Output the (X, Y) coordinate of the center of the cell containing the given text.  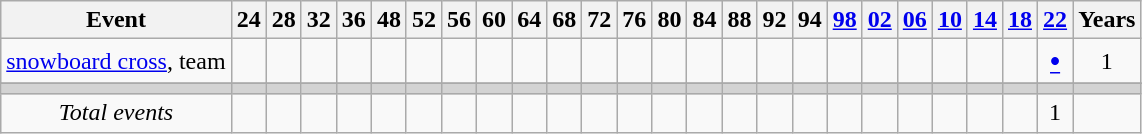
02 (880, 20)
22 (1056, 20)
36 (354, 20)
88 (740, 20)
60 (494, 20)
06 (914, 20)
14 (984, 20)
snowboard cross, team (116, 61)
28 (284, 20)
Years (1107, 20)
94 (810, 20)
• (1056, 61)
18 (1020, 20)
80 (670, 20)
72 (600, 20)
68 (564, 20)
84 (704, 20)
56 (458, 20)
76 (634, 20)
24 (248, 20)
98 (844, 20)
Event (116, 20)
92 (774, 20)
48 (388, 20)
64 (530, 20)
10 (950, 20)
32 (318, 20)
Total events (116, 113)
52 (424, 20)
